Determine the (x, y) coordinate at the center of the cell enclosing the given text.  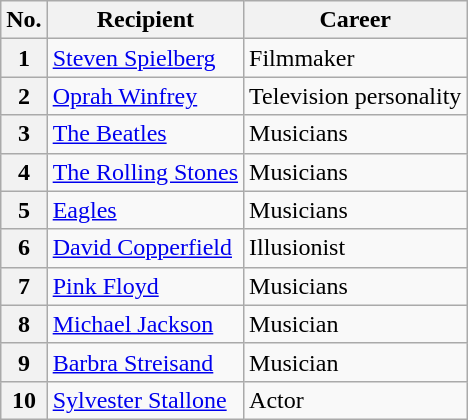
1 (24, 58)
9 (24, 362)
The Rolling Stones (145, 172)
5 (24, 210)
Actor (356, 400)
Michael Jackson (145, 324)
7 (24, 286)
Recipient (145, 20)
2 (24, 96)
Sylvester Stallone (145, 400)
4 (24, 172)
Illusionist (356, 248)
Eagles (145, 210)
Barbra Streisand (145, 362)
6 (24, 248)
Television personality (356, 96)
3 (24, 134)
Career (356, 20)
Filmmaker (356, 58)
10 (24, 400)
Pink Floyd (145, 286)
The Beatles (145, 134)
No. (24, 20)
David Copperfield (145, 248)
8 (24, 324)
Steven Spielberg (145, 58)
Oprah Winfrey (145, 96)
